Find where the given text appears and provide that cell's center as [x, y] coordinate. 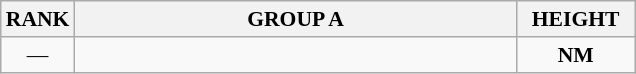
— [38, 55]
NM [576, 55]
GROUP A [295, 19]
RANK [38, 19]
HEIGHT [576, 19]
